From the cell containing the given text, extract its center point as (X, Y) coordinate. 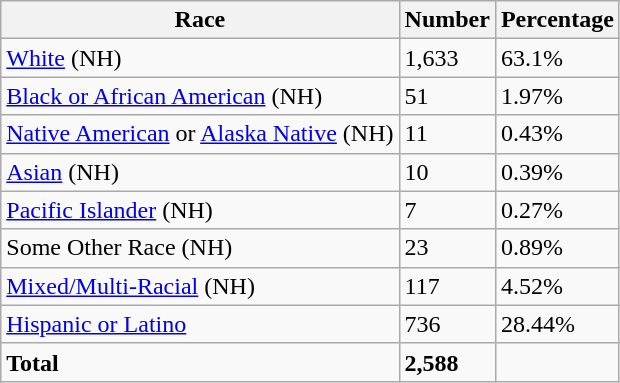
0.39% (557, 172)
Pacific Islander (NH) (200, 210)
736 (447, 324)
Native American or Alaska Native (NH) (200, 134)
Asian (NH) (200, 172)
63.1% (557, 58)
51 (447, 96)
2,588 (447, 362)
Hispanic or Latino (200, 324)
0.89% (557, 248)
0.43% (557, 134)
Mixed/Multi-Racial (NH) (200, 286)
23 (447, 248)
11 (447, 134)
7 (447, 210)
28.44% (557, 324)
Number (447, 20)
Black or African American (NH) (200, 96)
0.27% (557, 210)
10 (447, 172)
1.97% (557, 96)
4.52% (557, 286)
Percentage (557, 20)
Race (200, 20)
Total (200, 362)
Some Other Race (NH) (200, 248)
White (NH) (200, 58)
117 (447, 286)
1,633 (447, 58)
